Provide the [X, Y] coordinate of the cell's center where the given text is located.  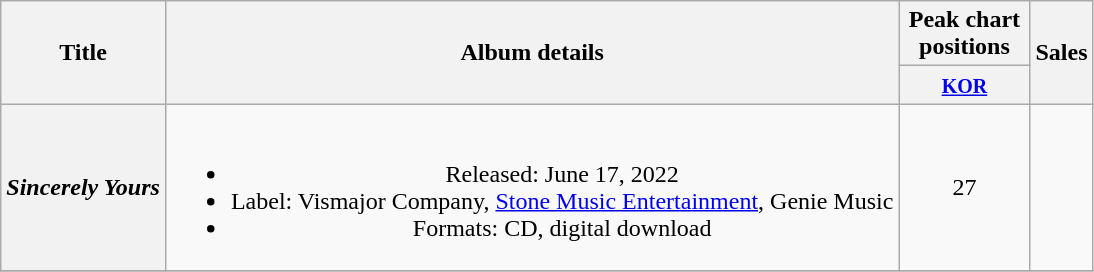
Sales [1062, 52]
Album details [532, 52]
Sincerely Yours [84, 188]
KOR [964, 85]
Title [84, 52]
Released: June 17, 2022Label: Vismajor Company, Stone Music Entertainment, Genie MusicFormats: CD, digital download [532, 188]
27 [964, 188]
Peak chart positions [964, 34]
